Search for the cell housing the specified text and yield its (x, y) center coordinate. 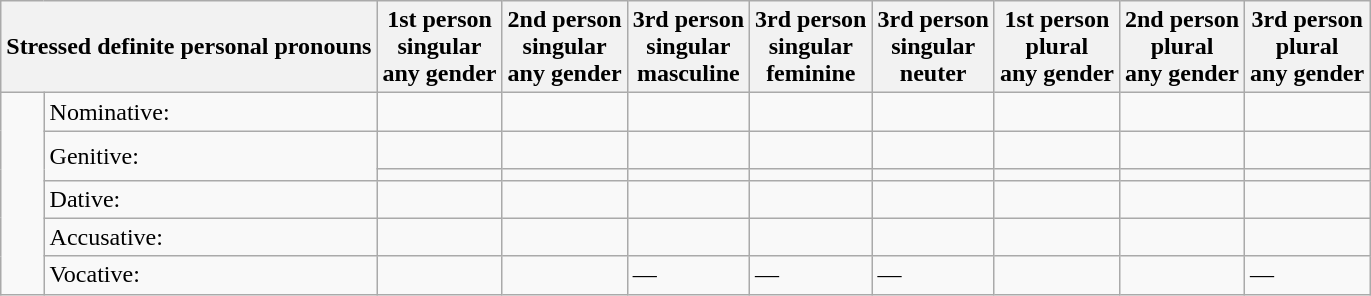
1st personpluralany gender (1056, 47)
Genitive: (210, 156)
3rd personsingularneuter (933, 47)
2nd personpluralany gender (1182, 47)
3rd personsingularmasculine (688, 47)
3rd personsingularfeminine (811, 47)
1st personsingularany gender (440, 47)
2nd personsingularany gender (564, 47)
Stressed definite personal pronouns (189, 47)
Nominative: (210, 112)
3rd personpluralany gender (1308, 47)
Vocative: (210, 275)
Accusative: (210, 237)
Dative: (210, 199)
